Find where the given text appears and provide that cell's center as [X, Y] coordinate. 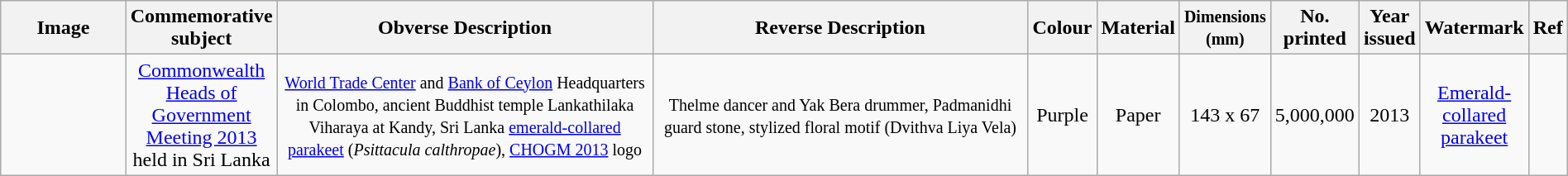
Commemorative subject [202, 28]
Emerald-collared parakeet [1474, 115]
143 x 67 [1225, 115]
5,000,000 [1315, 115]
Material [1138, 28]
Reverse Description [840, 28]
Image [63, 28]
Thelme dancer and Yak Bera drummer, Padmanidhi guard stone, stylized floral motif (Dvithva Liya Vela) [840, 115]
Paper [1138, 115]
Commonwealth Heads of Government Meeting 2013 held in Sri Lanka [202, 115]
Purple [1062, 115]
No. printed [1315, 28]
Ref [1548, 28]
Dimensions (mm) [1225, 28]
Year issued [1389, 28]
2013 [1389, 115]
Colour [1062, 28]
Obverse Description [465, 28]
Watermark [1474, 28]
